From the cell containing the given text, extract its center point as [X, Y] coordinate. 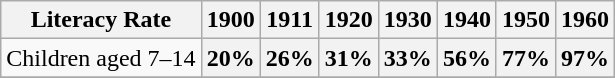
1950 [526, 20]
Children aged 7–14 [101, 58]
Literacy Rate [101, 20]
56% [466, 58]
26% [290, 58]
77% [526, 58]
1920 [348, 20]
1930 [408, 20]
1900 [230, 20]
97% [584, 58]
33% [408, 58]
1911 [290, 20]
20% [230, 58]
1940 [466, 20]
31% [348, 58]
1960 [584, 20]
